Search for the cell housing the specified text and yield its (X, Y) center coordinate. 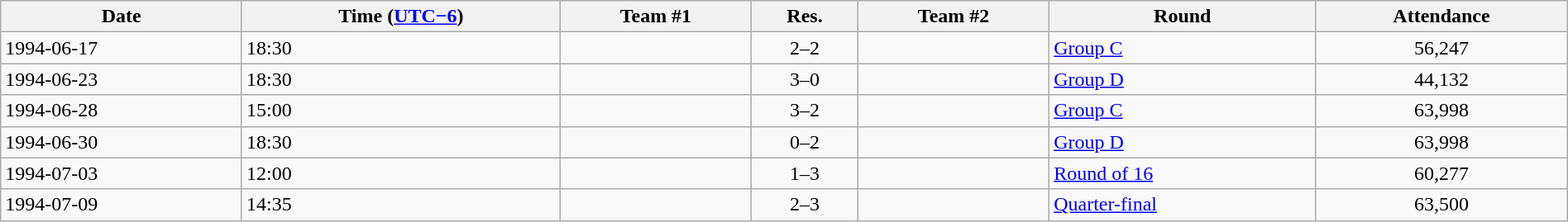
Res. (806, 17)
1–3 (806, 173)
60,277 (1441, 173)
56,247 (1441, 48)
Attendance (1441, 17)
2–2 (806, 48)
Quarter-final (1183, 205)
1994-06-23 (122, 79)
3–0 (806, 79)
0–2 (806, 142)
Team #1 (655, 17)
14:35 (400, 205)
Time (UTC−6) (400, 17)
15:00 (400, 111)
Round of 16 (1183, 173)
1994-06-28 (122, 111)
1994-07-03 (122, 173)
Round (1183, 17)
1994-06-17 (122, 48)
44,132 (1441, 79)
Date (122, 17)
Team #2 (953, 17)
1994-06-30 (122, 142)
1994-07-09 (122, 205)
12:00 (400, 173)
63,500 (1441, 205)
3–2 (806, 111)
2–3 (806, 205)
